Return the [X, Y] coordinate for the center point of the cell that contains the specified text.  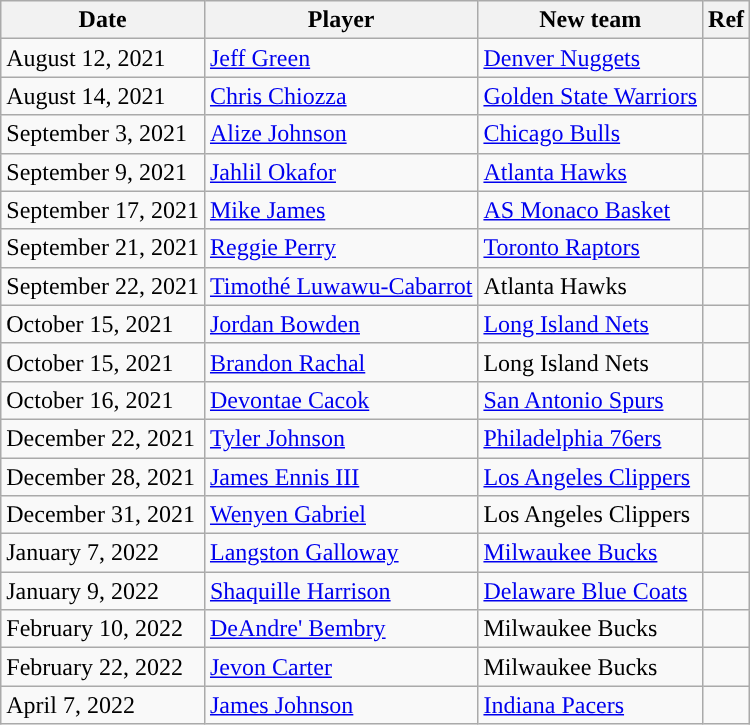
April 7, 2022 [103, 705]
December 31, 2021 [103, 515]
AS Monaco Basket [590, 210]
October 16, 2021 [103, 400]
Chicago Bulls [590, 134]
February 10, 2022 [103, 629]
January 7, 2022 [103, 553]
New team [590, 20]
Philadelphia 76ers [590, 438]
August 12, 2021 [103, 58]
James Johnson [340, 705]
Delaware Blue Coats [590, 591]
Mike James [340, 210]
Jevon Carter [340, 667]
Alize Johnson [340, 134]
January 9, 2022 [103, 591]
Indiana Pacers [590, 705]
Jordan Bowden [340, 324]
James Ennis III [340, 477]
Devontae Cacok [340, 400]
San Antonio Spurs [590, 400]
Ref [726, 20]
August 14, 2021 [103, 96]
Player [340, 20]
September 3, 2021 [103, 134]
Timothé Luwawu-Cabarrot [340, 286]
Jahlil Okafor [340, 172]
Brandon Rachal [340, 362]
Wenyen Gabriel [340, 515]
Chris Chiozza [340, 96]
December 28, 2021 [103, 477]
Reggie Perry [340, 248]
Toronto Raptors [590, 248]
Jeff Green [340, 58]
Tyler Johnson [340, 438]
September 21, 2021 [103, 248]
December 22, 2021 [103, 438]
Shaquille Harrison [340, 591]
Langston Galloway [340, 553]
September 17, 2021 [103, 210]
Date [103, 20]
Denver Nuggets [590, 58]
February 22, 2022 [103, 667]
September 22, 2021 [103, 286]
Golden State Warriors [590, 96]
DeAndre' Bembry [340, 629]
September 9, 2021 [103, 172]
